Find where the given text appears and provide that cell's center as (x, y) coordinate. 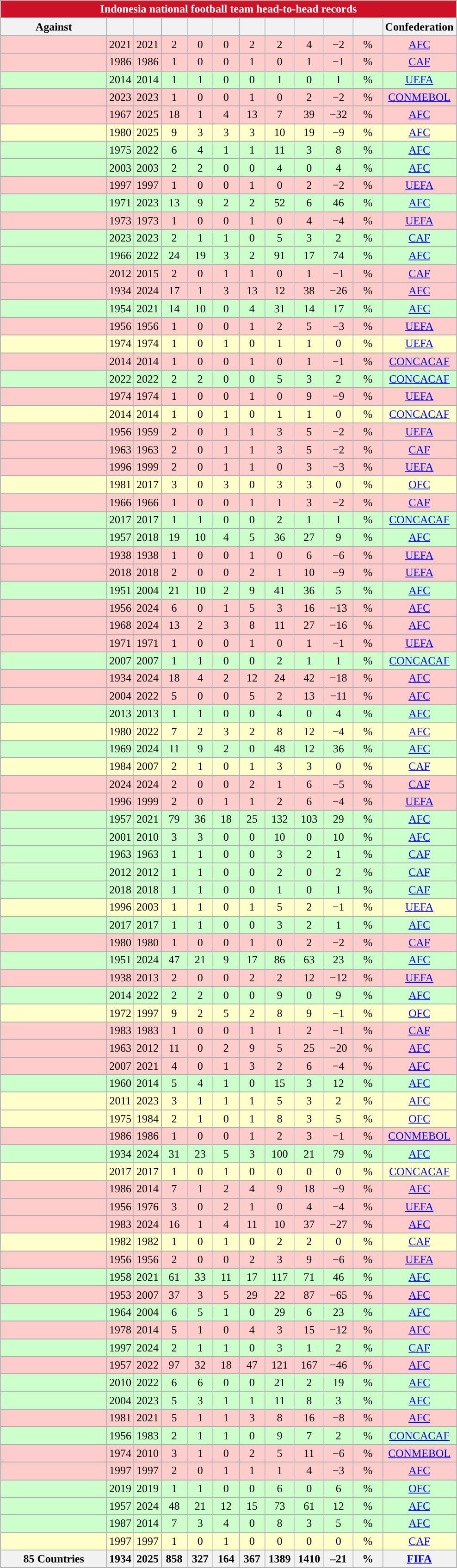
1954 (120, 309)
85 Countries (54, 1559)
−46 (339, 1365)
−18 (339, 678)
1953 (120, 1295)
FIFA (419, 1559)
–21 (339, 1559)
1410 (309, 1559)
367 (252, 1559)
Against (54, 27)
327 (200, 1559)
−5 (339, 784)
1987 (120, 1524)
−65 (339, 1295)
87 (309, 1295)
42 (309, 678)
22 (280, 1295)
32 (200, 1365)
103 (309, 819)
1389 (280, 1559)
2011 (120, 1101)
1969 (120, 749)
74 (339, 256)
−32 (339, 115)
−20 (339, 1048)
−27 (339, 1224)
167 (309, 1365)
Indonesia national football team head-to-head records (228, 9)
117 (280, 1277)
1968 (120, 626)
38 (309, 291)
2015 (148, 273)
97 (174, 1365)
52 (280, 203)
132 (280, 819)
33 (200, 1277)
100 (280, 1154)
−11 (339, 696)
164 (226, 1559)
1967 (120, 115)
73 (280, 1506)
86 (280, 960)
−16 (339, 626)
1958 (120, 1277)
1976 (148, 1207)
1964 (120, 1312)
1978 (120, 1330)
2001 (120, 837)
Confederation (419, 27)
121 (280, 1365)
−13 (339, 608)
91 (280, 256)
63 (309, 960)
858 (174, 1559)
1959 (148, 432)
41 (280, 590)
−8 (339, 1418)
−26 (339, 291)
1960 (120, 1084)
71 (309, 1277)
39 (309, 115)
1972 (120, 1013)
